Detect which cell encompasses the target text, then output its (x, y) center coordinate. 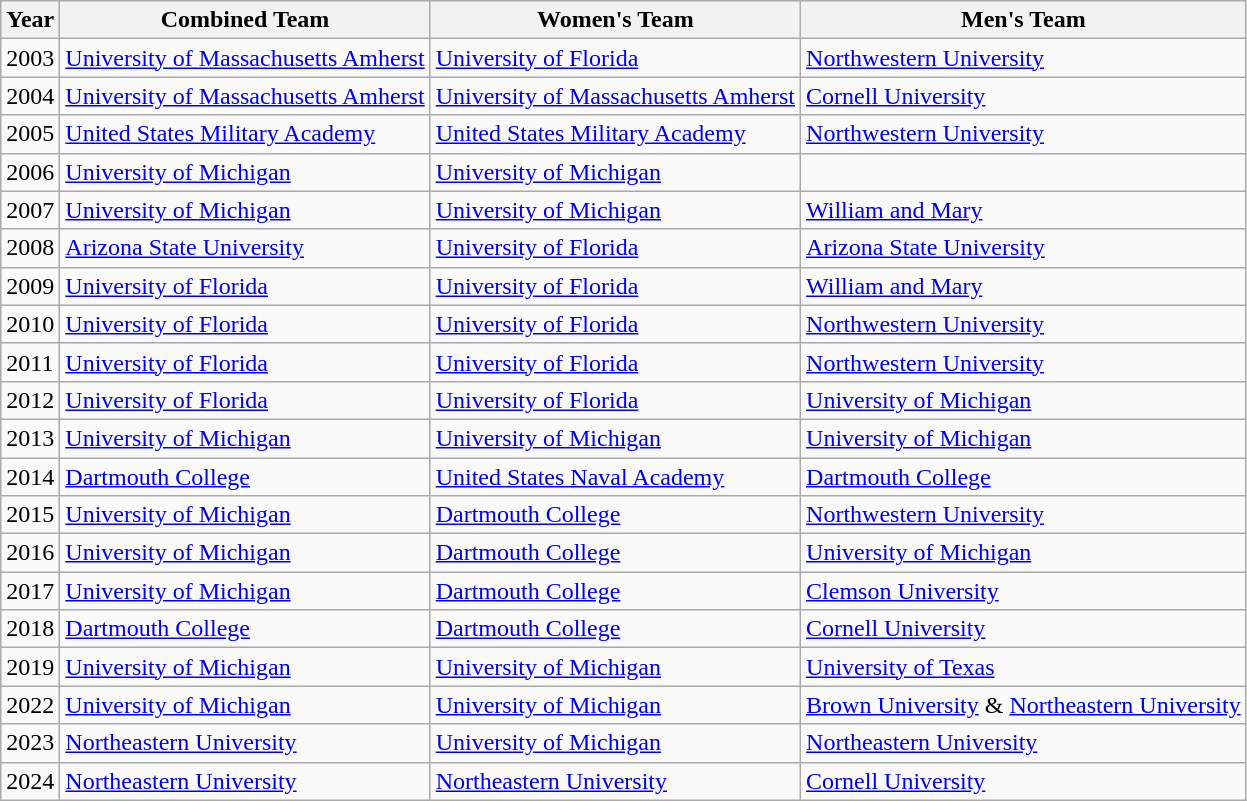
2017 (30, 591)
2019 (30, 667)
United States Naval Academy (615, 477)
2013 (30, 438)
2003 (30, 58)
2014 (30, 477)
2016 (30, 553)
2018 (30, 629)
Men's Team (1024, 20)
2007 (30, 210)
2024 (30, 781)
2004 (30, 96)
University of Texas (1024, 667)
2023 (30, 743)
Year (30, 20)
2011 (30, 362)
2006 (30, 172)
2009 (30, 286)
2022 (30, 705)
2012 (30, 400)
Combined Team (245, 20)
2008 (30, 248)
Women's Team (615, 20)
Clemson University (1024, 591)
2005 (30, 134)
Brown University & Northeastern University (1024, 705)
2010 (30, 324)
2015 (30, 515)
